Find where the given text appears and provide that cell's center as (x, y) coordinate. 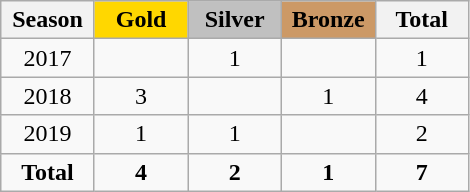
2019 (48, 134)
Gold (141, 20)
7 (422, 172)
Season (48, 20)
Bronze (328, 20)
2018 (48, 96)
3 (141, 96)
Silver (235, 20)
2017 (48, 58)
